Determine the (x, y) coordinate at the center of the cell enclosing the given text.  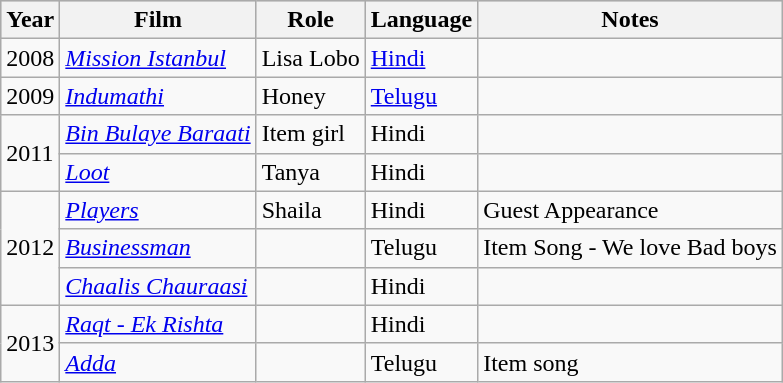
Notes (630, 20)
2012 (30, 248)
Chaalis Chauraasi (158, 286)
Loot (158, 172)
Item song (630, 362)
Guest Appearance (630, 210)
Role (310, 20)
2009 (30, 96)
Bin Bulaye Baraati (158, 134)
2013 (30, 343)
Indumathi (158, 96)
Honey (310, 96)
Year (30, 20)
Mission Istanbul (158, 58)
Item girl (310, 134)
Adda (158, 362)
Item Song - We love Bad boys (630, 248)
2011 (30, 153)
Shaila (310, 210)
Players (158, 210)
Film (158, 20)
2008 (30, 58)
Businessman (158, 248)
Tanya (310, 172)
Raqt - Ek Rishta (158, 324)
Language (421, 20)
Lisa Lobo (310, 58)
